Provide the (X, Y) coordinate of the cell's center where the given text is located.  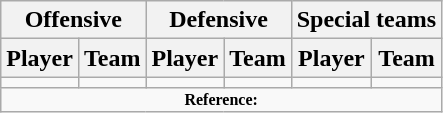
Special teams (366, 20)
Offensive (74, 20)
Defensive (218, 20)
Reference: (222, 100)
